Determine the [X, Y] coordinate at the center of the cell enclosing the given text.  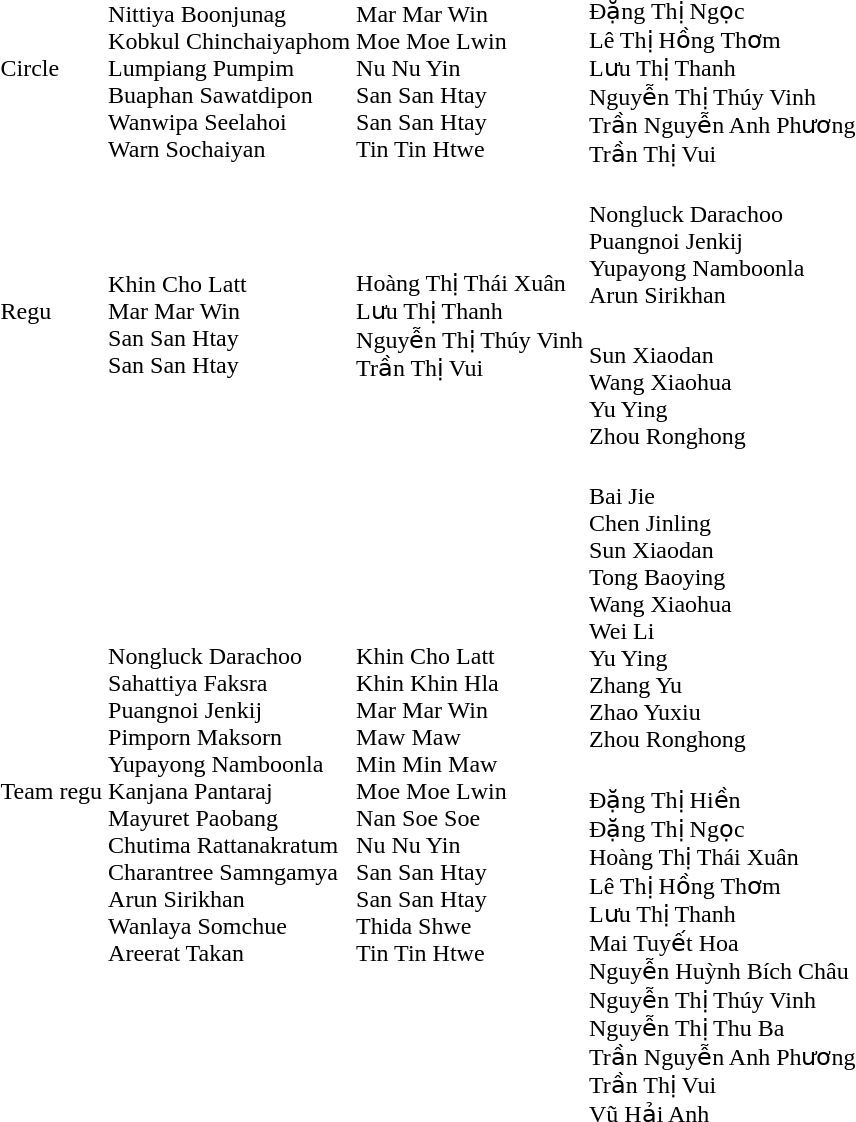
Hoàng Thị Thái XuânLưu Thị ThanhNguyễn Thị Thúy VinhTrần Thị Vui [470, 312]
Khin Cho LattMar Mar WinSan San HtaySan San Htay [230, 312]
